Return [X, Y] of the center of cell containing provided text 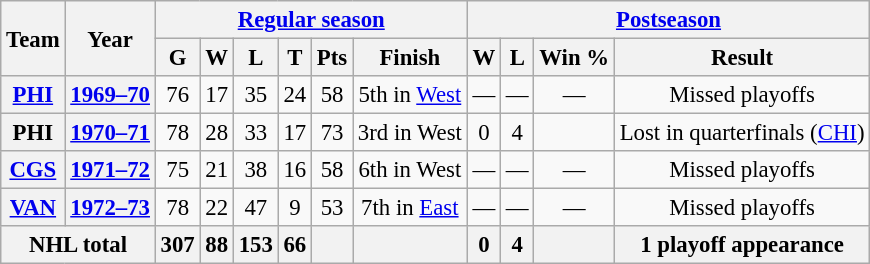
88 [216, 245]
22 [216, 208]
7th in East [410, 208]
153 [256, 245]
6th in West [410, 170]
9 [294, 208]
35 [256, 95]
1972–73 [110, 208]
53 [332, 208]
Postseason [668, 20]
1 playoff appearance [742, 245]
73 [332, 133]
Result [742, 58]
Year [110, 38]
VAN [33, 208]
CGS [33, 170]
28 [216, 133]
Win % [574, 58]
G [178, 58]
Regular season [311, 20]
Pts [332, 58]
76 [178, 95]
75 [178, 170]
38 [256, 170]
1969–70 [110, 95]
1971–72 [110, 170]
66 [294, 245]
NHL total [78, 245]
33 [256, 133]
3rd in West [410, 133]
Lost in quarterfinals (CHI) [742, 133]
Finish [410, 58]
16 [294, 170]
47 [256, 208]
5th in West [410, 95]
21 [216, 170]
307 [178, 245]
1970–71 [110, 133]
24 [294, 95]
Team [33, 38]
T [294, 58]
